Scan for the cell matching the given text and deliver its (x, y) coordinate at center. 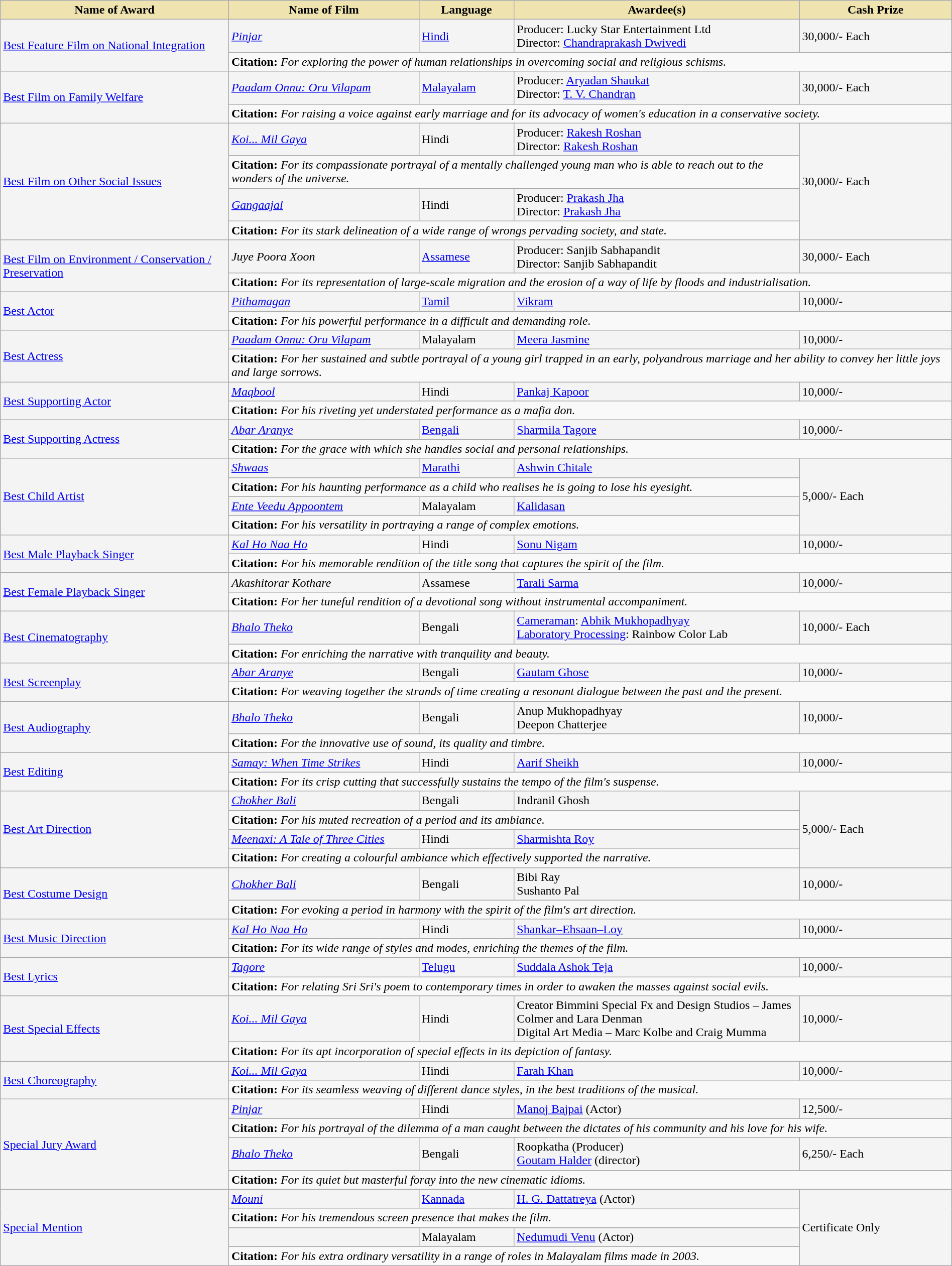
Cash Prize (876, 10)
Citation: For evoking a period in harmony with the spirit of the film's art direction. (590, 910)
Best Special Effects (114, 1029)
Marathi (466, 468)
Producer: Rakesh RoshanDirector: Rakesh Roshan (657, 140)
Akashitorar Kothare (323, 582)
Cameraman: Abhik MukhopadhyayLaboratory Processing: Rainbow Color Lab (657, 627)
Best Supporting Actress (114, 439)
Best Supporting Actor (114, 401)
Best Film on Family Welfare (114, 97)
Citation: For enriching the narrative with tranquility and beauty. (590, 653)
Citation: For his riveting yet understated performance as a mafia don. (590, 411)
Citation: For the grace with which she handles social and personal relationships. (590, 449)
Citation: For his extra ordinary versatility in a range of roles in Malayalam films made in 2003. (514, 1256)
Pithamagan (323, 301)
Citation: For its apt incorporation of special effects in its depiction of fantasy. (590, 1052)
Special Mention (114, 1227)
Citation: For its compassionate portrayal of a mentally challenged young man who is able to reach out to the wonders of the universe. (514, 172)
Shwaas (323, 468)
Best Actor (114, 311)
Special Jury Award (114, 1145)
Citation: For weaving together the strands of time creating a resonant dialogue between the past and the present. (590, 692)
Certificate Only (876, 1227)
Best Art Direction (114, 829)
Meera Jasmine (657, 340)
Best Actress (114, 356)
Name of Award (114, 10)
Nedumudi Venu (Actor) (657, 1237)
Best Audiography (114, 727)
Producer: Aryadan ShaukatDirector: T. V. Chandran (657, 87)
Tamil (466, 301)
Citation: For the innovative use of sound, its quality and timbre. (590, 743)
Meenaxi: A Tale of Three Cities (323, 839)
Anup MukhopadhyayDeepon Chatterjee (657, 718)
Producer: Lucky Star Entertainment LtdDirector: Chandraprakash Dwivedi (657, 36)
Citation: For his haunting performance as a child who realises he is going to lose his eyesight. (514, 487)
Citation: For raising a voice against early marriage and for its advocacy of women's education in a conservative society. (590, 113)
Citation: For its representation of large-scale migration and the erosion of a way of life by floods and industrialisation. (590, 282)
Best Lyrics (114, 976)
Citation: For its seamless weaving of different dance styles, in the best traditions of the musical. (590, 1090)
Aarif Sheikh (657, 763)
Manoj Bajpai (Actor) (657, 1109)
Citation: For his muted recreation of a period and its ambiance. (514, 820)
Producer: Prakash JhaDirector: Prakash Jha (657, 205)
Citation: For its crisp cutting that successfully sustains the tempo of the film's suspense. (590, 782)
Gangaajal (323, 205)
Ashwin Chitale (657, 468)
Sharmishta Roy (657, 839)
Sharmila Tagore (657, 430)
Roopkatha (Producer)Goutam Halder (director) (657, 1154)
Citation: For its stark delineation of a wide range of wrongs pervading society, and state. (514, 230)
10,000/- Each (876, 627)
Citation: For her tuneful rendition of a devotional song without instrumental accompaniment. (590, 601)
Best Child Artist (114, 496)
Kalidasan (657, 506)
Mouni (323, 1199)
Name of Film (323, 10)
Ente Veedu Appoontem (323, 506)
Citation: For exploring the power of human relationships in overcoming social and religious schisms. (590, 62)
Indranil Ghosh (657, 801)
Best Costume Design (114, 894)
Best Choreography (114, 1080)
Best Film on Environment / Conservation / Preservation (114, 266)
Pankaj Kapoor (657, 392)
Citation: For his tremendous screen presence that makes the film. (514, 1218)
12,500/- (876, 1109)
Citation: For its quiet but masterful foray into the new cinematic idioms. (590, 1180)
Awardee(s) (657, 10)
Gautam Ghose (657, 673)
Suddala Ashok Teja (657, 967)
Citation: For creating a colourful ambiance which effectively supported the narrative. (514, 858)
Best Screenplay (114, 682)
Vikram (657, 301)
Best Male Playback Singer (114, 554)
Tarali Sarma (657, 582)
Citation: For his powerful performance in a difficult and demanding role. (590, 321)
Best Female Playback Singer (114, 592)
Best Feature Film on National Integration (114, 45)
Citation: For relating Sri Sri's poem to contemporary times in order to awaken the masses against social evils. (590, 986)
Best Editing (114, 772)
Juye Poora Xoon (323, 256)
Best Film on Other Social Issues (114, 182)
Citation: For his portrayal of the dilemma of a man caught between the dictates of his community and his love for his wife. (590, 1128)
Tagore (323, 967)
Sonu Nigam (657, 544)
Creator Bimmini Special Fx and Design Studios – James Colmer and Lara DenmanDigital Art Media – Marc Kolbe and Craig Mumma (657, 1019)
Citation: For its wide range of styles and modes, enriching the themes of the film. (590, 948)
Citation: For his memorable rendition of the title song that captures the spirit of the film. (590, 563)
Best Music Direction (114, 938)
6,250/- Each (876, 1154)
Farah Khan (657, 1071)
Language (466, 10)
Bibi RaySushanto Pal (657, 883)
Samay: When Time Strikes (323, 763)
H. G. Dattatreya (Actor) (657, 1199)
Shankar–Ehsaan–Loy (657, 929)
Citation: For his versatility in portraying a range of complex emotions. (514, 525)
Producer: Sanjib SabhapanditDirector: Sanjib Sabhapandit (657, 256)
Kannada (466, 1199)
Telugu (466, 967)
Best Cinematography (114, 637)
Maqbool (323, 392)
